Scan for the cell matching the given text and deliver its [X, Y] coordinate at center. 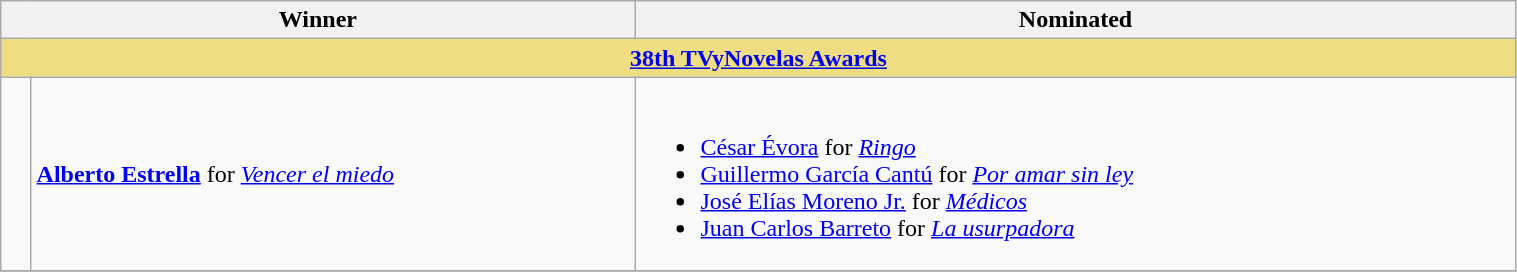
Winner [318, 20]
César Évora for RingoGuillermo García Cantú for Por amar sin leyJosé Elías Moreno Jr. for MédicosJuan Carlos Barreto for La usurpadora [1076, 174]
Alberto Estrella for Vencer el miedo [333, 174]
38th TVyNovelas Awards [758, 58]
Nominated [1076, 20]
